Return the (X, Y) coordinate for the center point of the cell that contains the specified text.  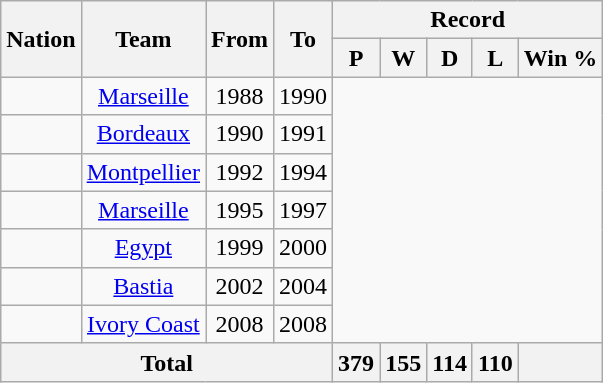
Bordeaux (143, 134)
1991 (302, 134)
1994 (302, 172)
Total (167, 362)
110 (495, 362)
L (495, 58)
P (356, 58)
Ivory Coast (143, 324)
Egypt (143, 248)
2002 (240, 286)
Montpellier (143, 172)
Bastia (143, 286)
2004 (302, 286)
155 (404, 362)
W (404, 58)
1999 (240, 248)
114 (450, 362)
1988 (240, 96)
Nation (41, 39)
To (302, 39)
2000 (302, 248)
1997 (302, 210)
379 (356, 362)
1992 (240, 172)
From (240, 39)
Win % (560, 58)
Record (468, 20)
D (450, 58)
1995 (240, 210)
Team (143, 39)
